Extract the [x, y] coordinate from the center of the cell holding the provided text.  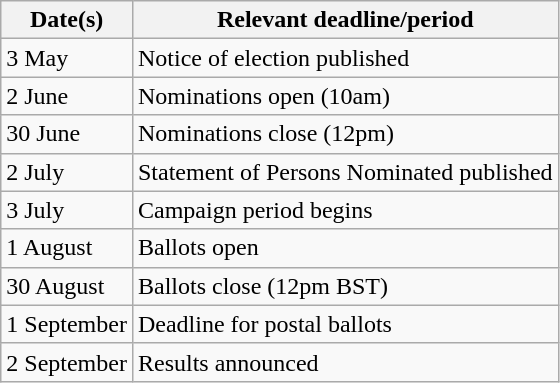
Notice of election published [345, 58]
1 August [67, 248]
Nominations close (12pm) [345, 134]
Nominations open (10am) [345, 96]
2 July [67, 172]
Deadline for postal ballots [345, 324]
2 June [67, 96]
3 July [67, 210]
Date(s) [67, 20]
1 September [67, 324]
30 June [67, 134]
Relevant deadline/period [345, 20]
Ballots close (12pm BST) [345, 286]
3 May [67, 58]
30 August [67, 286]
Ballots open [345, 248]
Statement of Persons Nominated published [345, 172]
Campaign period begins [345, 210]
Results announced [345, 362]
2 September [67, 362]
